Identify which cell holds the provided text, then report its (X, Y) central coordinate. 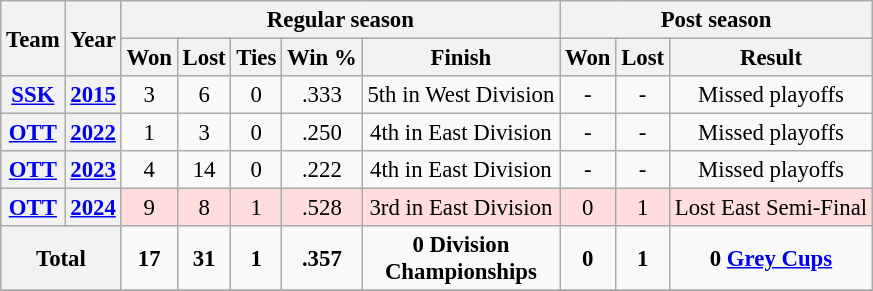
SSK (33, 95)
9 (149, 208)
5th in West Division (461, 95)
Ties (256, 58)
Total (61, 258)
3rd in East Division (461, 208)
.357 (322, 258)
.250 (322, 133)
31 (204, 258)
Year (93, 38)
6 (204, 95)
8 (204, 208)
Lost East Semi-Final (770, 208)
.222 (322, 170)
0 Grey Cups (770, 258)
.333 (322, 95)
0 DivisionChampionships (461, 258)
2022 (93, 133)
14 (204, 170)
.528 (322, 208)
4 (149, 170)
Finish (461, 58)
17 (149, 258)
2023 (93, 170)
2015 (93, 95)
Post season (716, 20)
Team (33, 38)
2024 (93, 208)
Result (770, 58)
Regular season (340, 20)
Win % (322, 58)
